Search for the cell housing the specified text and yield its [x, y] center coordinate. 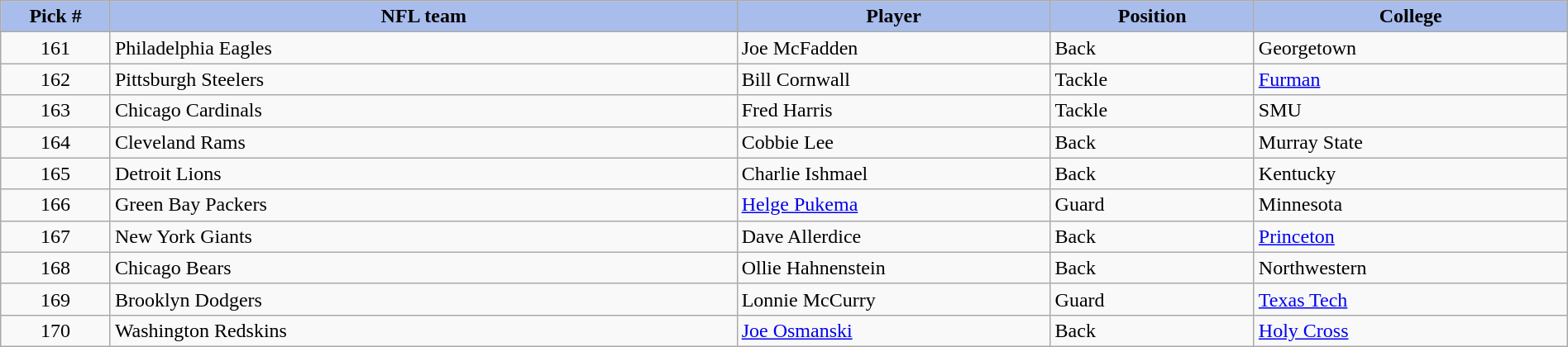
Detroit Lions [423, 173]
Helge Pukema [893, 205]
166 [56, 205]
Brooklyn Dodgers [423, 299]
Princeton [1411, 236]
Fred Harris [893, 111]
Cleveland Rams [423, 142]
Philadelphia Eagles [423, 48]
Minnesota [1411, 205]
Pittsburgh Steelers [423, 79]
Lonnie McCurry [893, 299]
Chicago Bears [423, 268]
Murray State [1411, 142]
Cobbie Lee [893, 142]
Joe Osmanski [893, 330]
Ollie Hahnenstein [893, 268]
162 [56, 79]
169 [56, 299]
167 [56, 236]
Position [1152, 17]
Holy Cross [1411, 330]
Player [893, 17]
Joe McFadden [893, 48]
165 [56, 173]
Texas Tech [1411, 299]
Pick # [56, 17]
168 [56, 268]
New York Giants [423, 236]
163 [56, 111]
SMU [1411, 111]
Charlie Ishmael [893, 173]
Bill Cornwall [893, 79]
Green Bay Packers [423, 205]
Georgetown [1411, 48]
Kentucky [1411, 173]
164 [56, 142]
Northwestern [1411, 268]
NFL team [423, 17]
Furman [1411, 79]
Washington Redskins [423, 330]
170 [56, 330]
Chicago Cardinals [423, 111]
161 [56, 48]
College [1411, 17]
Dave Allerdice [893, 236]
